Find where the given text appears and provide that cell's center as (X, Y) coordinate. 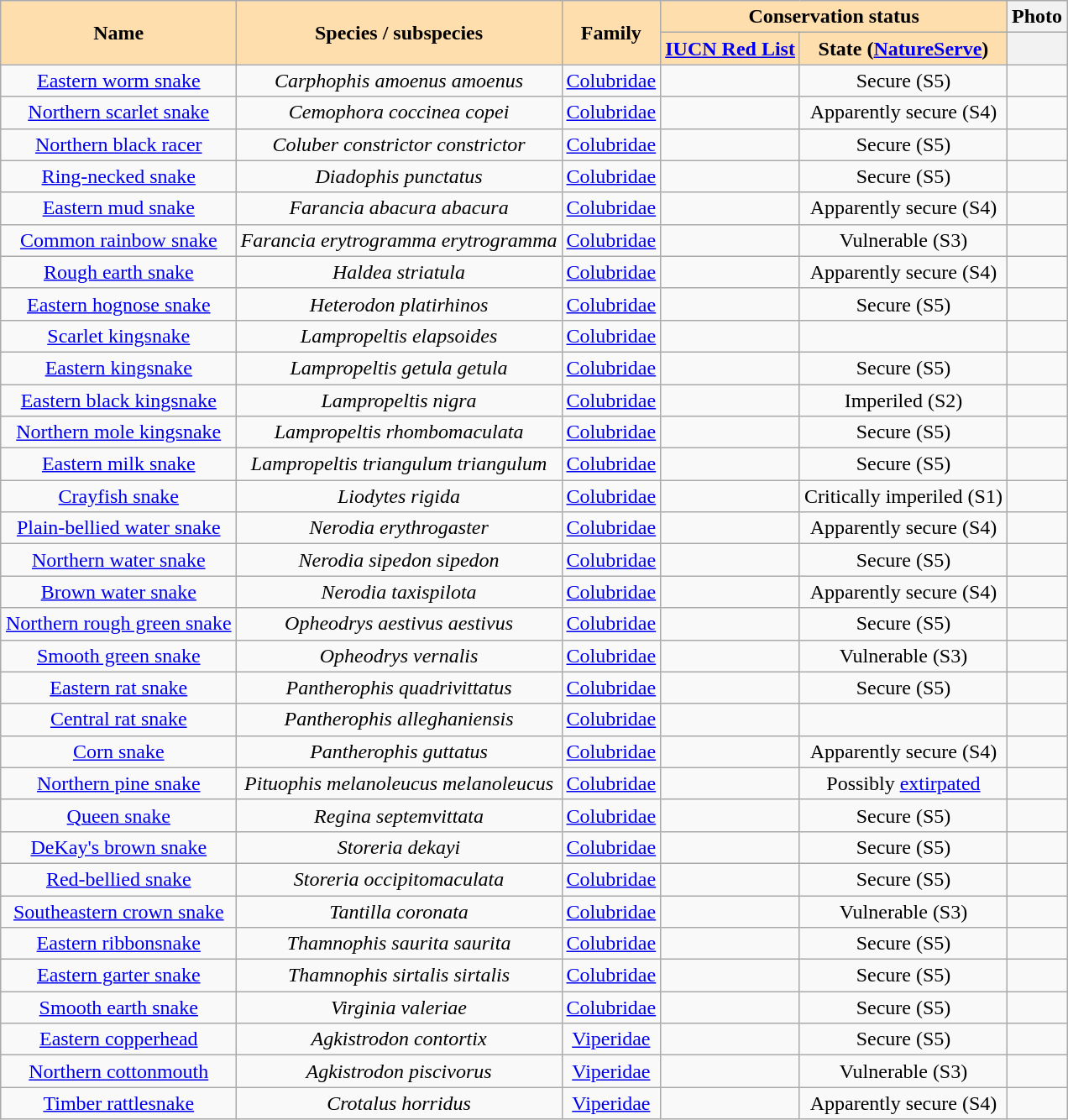
Lampropeltis triangulum triangulum (399, 464)
Storeria occipitomaculata (399, 879)
Eastern hognose snake (118, 304)
Smooth earth snake (118, 1007)
Eastern black kingsnake (118, 400)
Nerodia erythrogaster (399, 528)
Northern rough green snake (118, 624)
Northern mole kingsnake (118, 432)
Ring-necked snake (118, 176)
Pantherophis alleghaniensis (399, 720)
Tantilla coronata (399, 911)
Northern black racer (118, 144)
Thamnophis saurita saurita (399, 944)
Lampropeltis elapsoides (399, 336)
Eastern rat snake (118, 688)
Plain-bellied water snake (118, 528)
Northern water snake (118, 560)
Possibly extirpated (903, 783)
Pituophis melanoleucus melanoleucus (399, 783)
Brown water snake (118, 592)
Liodytes rigida (399, 496)
Pantherophis guttatus (399, 751)
Smooth green snake (118, 656)
Virginia valeriae (399, 1007)
IUCN Red List (730, 49)
State (NatureServe) (903, 49)
Name (118, 33)
Eastern kingsnake (118, 368)
Red-bellied snake (118, 879)
Corn snake (118, 751)
Northern scarlet snake (118, 113)
Queen snake (118, 815)
Rough earth snake (118, 272)
Storeria dekayi (399, 847)
Farancia abacura abacura (399, 208)
Photo (1036, 17)
Haldea striatula (399, 272)
Coluber constrictor constrictor (399, 144)
Crayfish snake (118, 496)
DeKay's brown snake (118, 847)
Imperiled (S2) (903, 400)
Common rainbow snake (118, 240)
Species / subspecies (399, 33)
Lampropeltis rhombomaculata (399, 432)
Eastern milk snake (118, 464)
Eastern mud snake (118, 208)
Conservation status (835, 17)
Crotalus horridus (399, 1103)
Agkistrodon contortix (399, 1039)
Lampropeltis getula getula (399, 368)
Timber rattlesnake (118, 1103)
Opheodrys aestivus aestivus (399, 624)
Farancia erytrogramma erytrogramma (399, 240)
Critically imperiled (S1) (903, 496)
Eastern copperhead (118, 1039)
Thamnophis sirtalis sirtalis (399, 976)
Nerodia sipedon sipedon (399, 560)
Heterodon platirhinos (399, 304)
Family (611, 33)
Diadophis punctatus (399, 176)
Eastern worm snake (118, 81)
Northern cottonmouth (118, 1071)
Cemophora coccinea copei (399, 113)
Carphophis amoenus amoenus (399, 81)
Southeastern crown snake (118, 911)
Eastern ribbonsnake (118, 944)
Eastern garter snake (118, 976)
Pantherophis quadrivittatus (399, 688)
Agkistrodon piscivorus (399, 1071)
Northern pine snake (118, 783)
Regina septemvittata (399, 815)
Scarlet kingsnake (118, 336)
Central rat snake (118, 720)
Opheodrys vernalis (399, 656)
Nerodia taxispilota (399, 592)
Lampropeltis nigra (399, 400)
